Extract the [x, y] coordinate from the center of the cell holding the provided text.  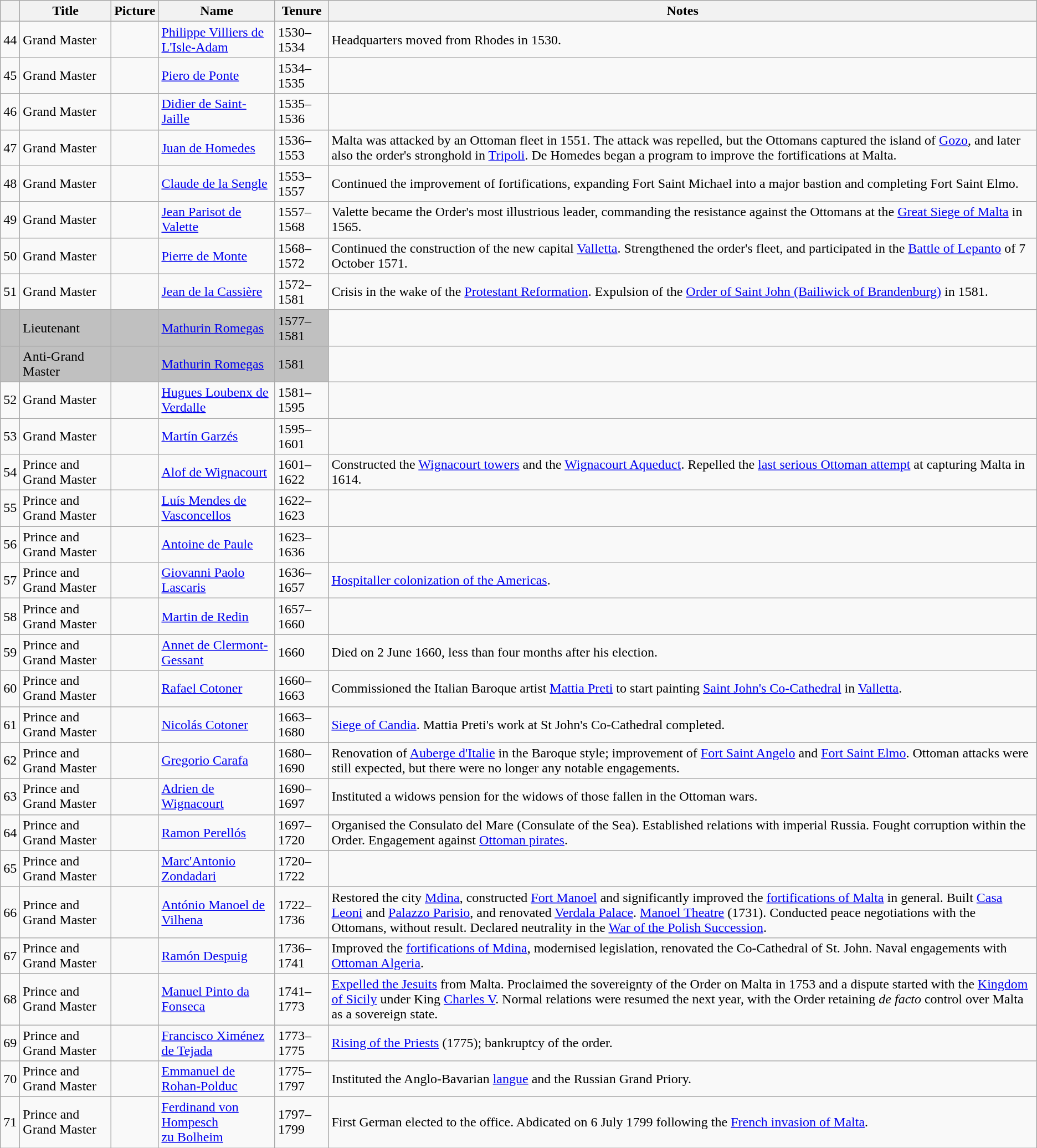
1663–1680 [301, 725]
1568–1572 [301, 256]
1690–1697 [301, 797]
1660 [301, 653]
Instituted a widows pension for the widows of those fallen in the Ottoman wars. [682, 797]
65 [10, 869]
Tenure [301, 11]
Jean de la Cassière [217, 291]
1722–1736 [301, 912]
Annet de Clermont-Gessant [217, 653]
57 [10, 581]
Valette became the Order's most illustrious leader, commanding the resistance against the Ottomans at the Great Siege of Malta in 1565. [682, 219]
Pierre de Monte [217, 256]
64 [10, 832]
1601–1622 [301, 472]
Emmanuel de Rohan-Polduc [217, 1079]
54 [10, 472]
Title [65, 11]
1680–1690 [301, 760]
51 [10, 291]
Rising of the Priests (1775); bankruptcy of the order. [682, 1043]
1797–1799 [301, 1123]
46 [10, 112]
Giovanni Paolo Lascaris [217, 581]
52 [10, 400]
59 [10, 653]
Hugues Loubenx de Verdalle [217, 400]
56 [10, 544]
49 [10, 219]
Manuel Pinto da Fonseca [217, 999]
Adrien de Wignacourt [217, 797]
Marc'Antonio Zondadari [217, 869]
Crisis in the wake of the Protestant Reformation. Expulsion of the Order of Saint John (Bailiwick of Brandenburg) in 1581. [682, 291]
1534–1535 [301, 75]
1577–1581 [301, 328]
1697–1720 [301, 832]
60 [10, 688]
48 [10, 184]
Martín Garzés [217, 435]
1660–1663 [301, 688]
Lieutenant [65, 328]
Siege of Candia. Mattia Preti's work at St John's Co-Cathedral completed. [682, 725]
1636–1657 [301, 581]
1720–1722 [301, 869]
Ferdinand von Hompesch zu Bolheim [217, 1123]
1553–1557 [301, 184]
50 [10, 256]
68 [10, 999]
1581 [301, 363]
Philippe Villiers de L'Isle-Adam [217, 40]
First German elected to the office. Abdicated on 6 July 1799 following the French invasion of Malta. [682, 1123]
Ramón Despuig [217, 955]
Claude de la Sengle [217, 184]
Hospitaller colonization of the Americas. [682, 581]
Luís Mendes de Vasconcellos [217, 509]
63 [10, 797]
1572–1581 [301, 291]
António Manoel de Vilhena [217, 912]
1557–1568 [301, 219]
1595–1601 [301, 435]
Name [217, 11]
Died on 2 June 1660, less than four months after his election. [682, 653]
1773–1775 [301, 1043]
53 [10, 435]
Antoine de Paule [217, 544]
Picture [135, 11]
Commissioned the Italian Baroque artist Mattia Preti to start painting Saint John's Co-Cathedral in Valletta. [682, 688]
Ramon Perellós [217, 832]
1530–1534 [301, 40]
1536–1553 [301, 147]
Instituted the Anglo-Bavarian langue and the Russian Grand Priory. [682, 1079]
1741–1773 [301, 999]
1535–1536 [301, 112]
1622–1623 [301, 509]
Didier de Saint-Jaille [217, 112]
Notes [682, 11]
Martin de Redin [217, 616]
Jean Parisot de Valette [217, 219]
Gregorio Carafa [217, 760]
Improved the fortifications of Mdina, modernised legislation, renovated the Co-Cathedral of St. John. Naval engagements with Ottoman Algeria. [682, 955]
71 [10, 1123]
61 [10, 725]
Juan de Homedes [217, 147]
Anti-Grand Master [65, 363]
1657–1660 [301, 616]
58 [10, 616]
Nicolás Cotoner [217, 725]
Constructed the Wignacourt towers and the Wignacourt Aqueduct. Repelled the last serious Ottoman attempt at capturing Malta in 1614. [682, 472]
1736–1741 [301, 955]
Headquarters moved from Rhodes in 1530. [682, 40]
69 [10, 1043]
62 [10, 760]
44 [10, 40]
Piero de Ponte [217, 75]
Francisco Ximénez de Tejada [217, 1043]
Rafael Cotoner [217, 688]
1775–1797 [301, 1079]
70 [10, 1079]
67 [10, 955]
45 [10, 75]
1581–1595 [301, 400]
Continued the improvement of fortifications, expanding Fort Saint Michael into a major bastion and completing Fort Saint Elmo. [682, 184]
Alof de Wignacourt [217, 472]
55 [10, 509]
1623–1636 [301, 544]
66 [10, 912]
47 [10, 147]
Continued the construction of the new capital Valletta. Strengthened the order's fleet, and participated in the Battle of Lepanto of 7 October 1571. [682, 256]
